Return (X, Y) of the center of cell containing provided text 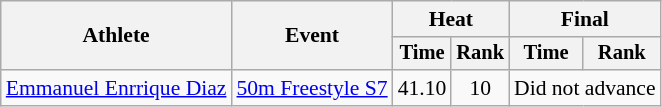
Final (585, 19)
Athlete (116, 36)
50m Freestyle S7 (312, 88)
Heat (451, 19)
Event (312, 36)
41.10 (422, 88)
Did not advance (585, 88)
10 (480, 88)
Emmanuel Enrrique Diaz (116, 88)
